Locate the cell with the specified text and output its (X, Y) center coordinate. 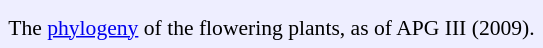
The phylogeny of the flowering plants, as of APG III (2009). (272, 27)
